Pinpoint the cell where the given text exists, returning its (x, y) midpoint coordinate. 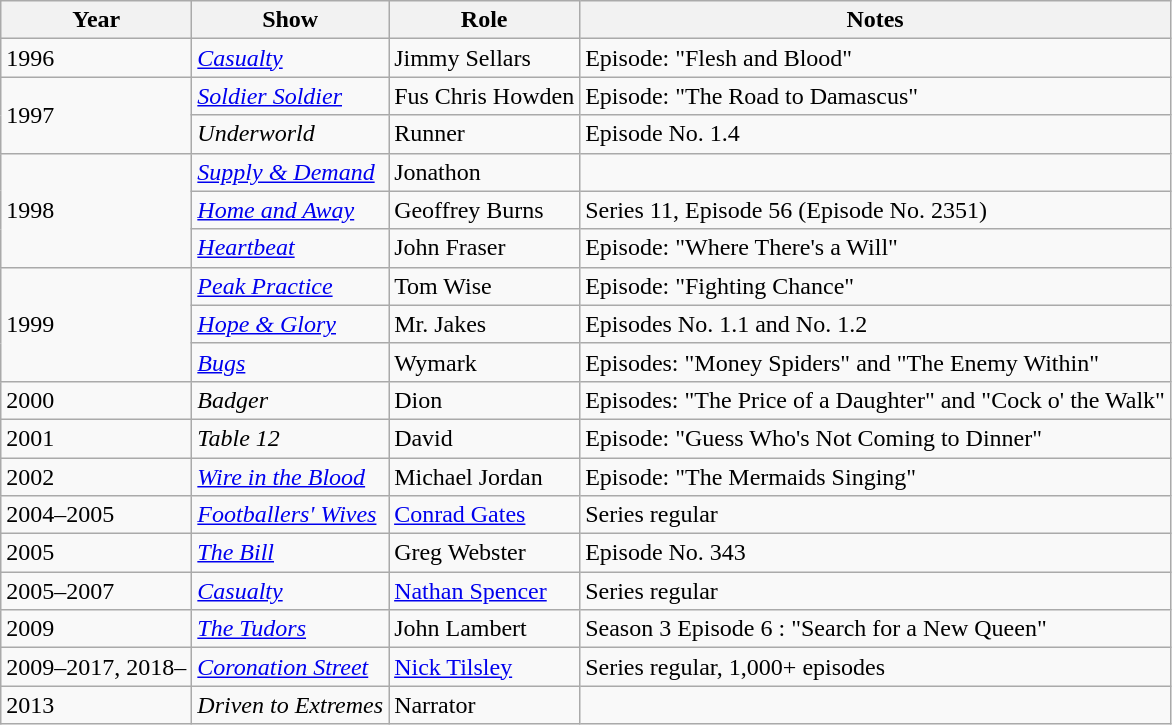
Heartbeat (290, 248)
The Bill (290, 553)
2000 (96, 400)
Mr. Jakes (484, 324)
Hope & Glory (290, 324)
Episodes: "The Price of a Daughter" and "Cock o' the Walk" (876, 400)
The Tudors (290, 629)
Peak Practice (290, 286)
Episode: "The Mermaids Singing" (876, 477)
Runner (484, 134)
Episode: "Where There's a Will" (876, 248)
Geoffrey Burns (484, 210)
Wire in the Blood (290, 477)
2009 (96, 629)
1998 (96, 210)
Role (484, 20)
Soldier Soldier (290, 96)
Episode No. 343 (876, 553)
John Fraser (484, 248)
Episodes No. 1.1 and No. 1.2 (876, 324)
Conrad Gates (484, 515)
Greg Webster (484, 553)
Coronation Street (290, 667)
2009–2017, 2018– (96, 667)
Tom Wise (484, 286)
2013 (96, 705)
Year (96, 20)
Nathan Spencer (484, 591)
Episode: "Flesh and Blood" (876, 58)
Jimmy Sellars (484, 58)
Footballers' Wives (290, 515)
Badger (290, 400)
Season 3 Episode 6 : "Search for a New Queen" (876, 629)
Wymark (484, 362)
Jonathon (484, 172)
Episode No. 1.4 (876, 134)
Driven to Extremes (290, 705)
Supply & Demand (290, 172)
2005–2007 (96, 591)
2004–2005 (96, 515)
Series regular, 1,000+ episodes (876, 667)
David (484, 438)
Series 11, Episode 56 (Episode No. 2351) (876, 210)
Underworld (290, 134)
2001 (96, 438)
1999 (96, 324)
Notes (876, 20)
Episode: "Fighting Chance" (876, 286)
Fus Chris Howden (484, 96)
1997 (96, 115)
Episodes: "Money Spiders" and "The Enemy Within" (876, 362)
Bugs (290, 362)
Nick Tilsley (484, 667)
Narrator (484, 705)
Show (290, 20)
2002 (96, 477)
Dion (484, 400)
Michael Jordan (484, 477)
Episode: "Guess Who's Not Coming to Dinner" (876, 438)
Episode: "The Road to Damascus" (876, 96)
Home and Away (290, 210)
Table 12 (290, 438)
1996 (96, 58)
John Lambert (484, 629)
2005 (96, 553)
